Locate the cell with the specified text and output its (x, y) center coordinate. 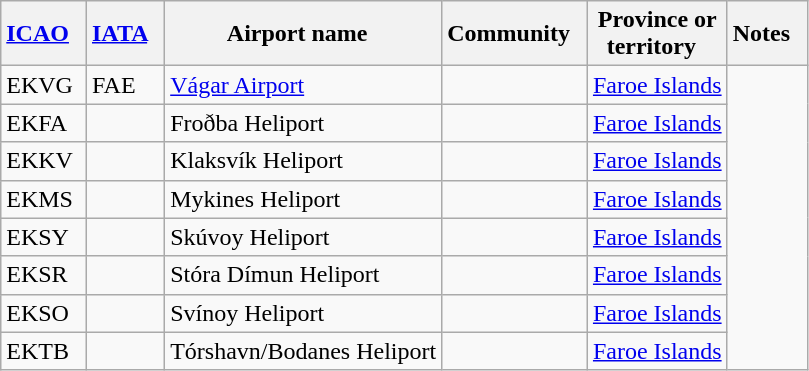
Svínoy Heliport (304, 313)
EKSY (44, 237)
Mykines Heliport (304, 199)
EKFA (44, 123)
Tórshavn/Bodanes Heliport (304, 351)
ICAO (44, 34)
Skúvoy Heliport (304, 237)
Province orterritory (657, 34)
IATA (125, 34)
FAE (125, 85)
Community (515, 34)
EKSO (44, 313)
EKTB (44, 351)
Notes (767, 34)
Klaksvík Heliport (304, 161)
EKMS (44, 199)
EKKV (44, 161)
EKVG (44, 85)
EKSR (44, 275)
Airport name (304, 34)
Vágar Airport (304, 85)
Stóra Dímun Heliport (304, 275)
Froðba Heliport (304, 123)
